Output the (X, Y) coordinate of the center of the cell containing the given text.  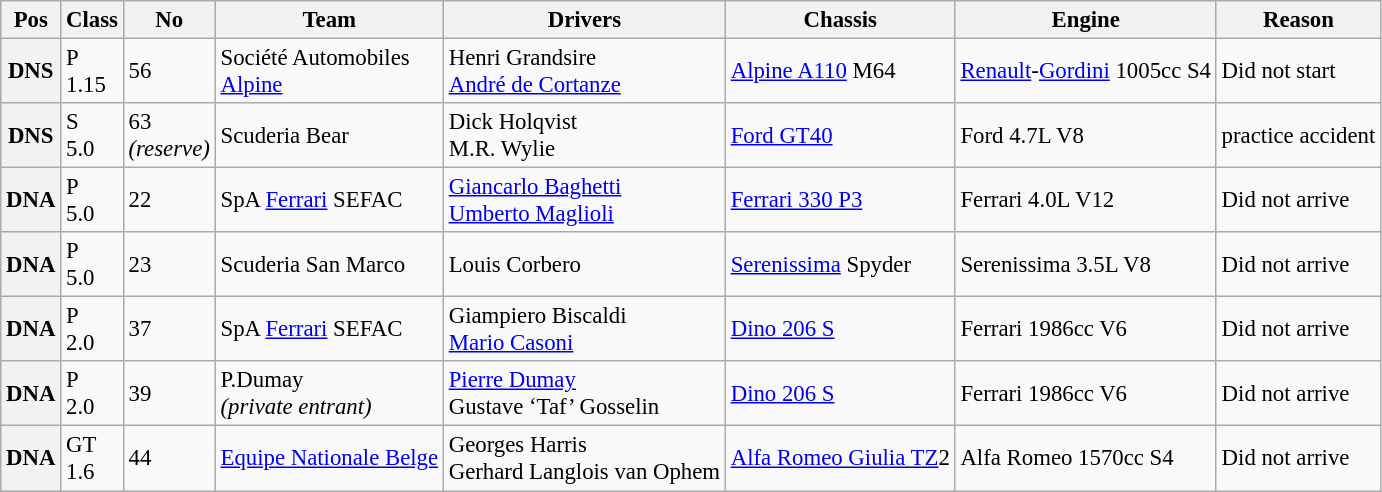
GT1.6 (92, 458)
44 (169, 458)
39 (169, 394)
S5.0 (92, 136)
23 (169, 264)
Engine (1086, 20)
P1.15 (92, 72)
Scuderia San Marco (329, 264)
Reason (1298, 20)
No (169, 20)
22 (169, 200)
Alfa Romeo 1570cc S4 (1086, 458)
Ferrari 330 P3 (840, 200)
63(reserve) (169, 136)
Louis Corbero (584, 264)
Ford GT40 (840, 136)
Ferrari 4.0L V12 (1086, 200)
Dick Holqvist M.R. Wylie (584, 136)
Serenissima 3.5L V8 (1086, 264)
Chassis (840, 20)
Société AutomobilesAlpine (329, 72)
Class (92, 20)
Drivers (584, 20)
Pos (31, 20)
Serenissima Spyder (840, 264)
P.Dumay(private entrant) (329, 394)
Georges Harris Gerhard Langlois van Ophem (584, 458)
Henri Grandsire André de Cortanze (584, 72)
Did not start (1298, 72)
56 (169, 72)
practice accident (1298, 136)
Alpine A110 M64 (840, 72)
Equipe Nationale Belge (329, 458)
Renault-Gordini 1005cc S4 (1086, 72)
Pierre Dumay Gustave ‘Taf’ Gosselin (584, 394)
Giampiero Biscaldi Mario Casoni (584, 330)
Team (329, 20)
Alfa Romeo Giulia TZ2 (840, 458)
37 (169, 330)
Ford 4.7L V8 (1086, 136)
Scuderia Bear (329, 136)
Giancarlo Baghetti Umberto Maglioli (584, 200)
